Capture the cell that displays the provided text and extract its (X, Y) central coordinate. 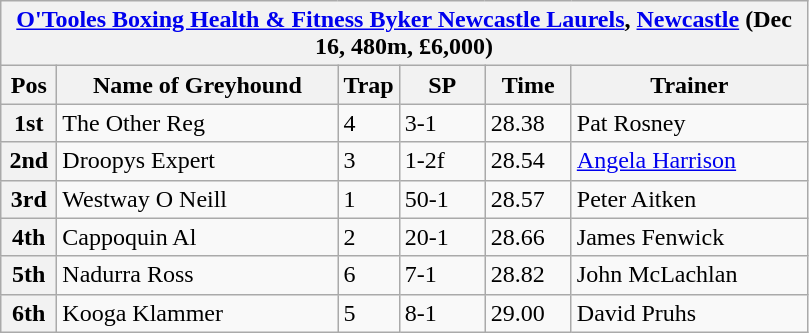
3rd (29, 199)
Pat Rosney (689, 123)
8-1 (442, 313)
SP (442, 85)
28.38 (528, 123)
3 (368, 161)
1 (368, 199)
The Other Reg (198, 123)
Kooga Klammer (198, 313)
Pos (29, 85)
1-2f (442, 161)
James Fenwick (689, 237)
4th (29, 237)
Droopys Expert (198, 161)
3-1 (442, 123)
Time (528, 85)
O'Tooles Boxing Health & Fitness Byker Newcastle Laurels, Newcastle (Dec 16, 480m, £6,000) (404, 34)
Trainer (689, 85)
John McLachlan (689, 275)
Westway O Neill (198, 199)
2nd (29, 161)
Nadurra Ross (198, 275)
1st (29, 123)
28.66 (528, 237)
David Pruhs (689, 313)
Angela Harrison (689, 161)
50-1 (442, 199)
5th (29, 275)
7-1 (442, 275)
20-1 (442, 237)
4 (368, 123)
28.82 (528, 275)
28.54 (528, 161)
Trap (368, 85)
28.57 (528, 199)
6th (29, 313)
5 (368, 313)
Cappoquin Al (198, 237)
Name of Greyhound (198, 85)
6 (368, 275)
Peter Aitken (689, 199)
29.00 (528, 313)
2 (368, 237)
